From the cell containing the given text, extract its center point as [X, Y] coordinate. 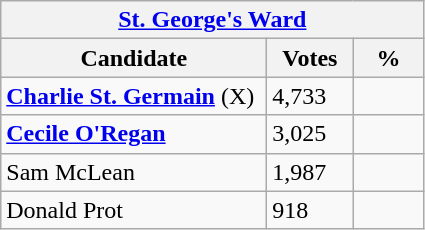
4,733 [310, 96]
% [388, 58]
3,025 [310, 134]
918 [310, 210]
Cecile O'Regan [134, 134]
Donald Prot [134, 210]
1,987 [310, 172]
Votes [310, 58]
Sam McLean [134, 172]
Candidate [134, 58]
St. George's Ward [212, 20]
Charlie St. Germain (X) [134, 96]
